From the cell containing the given text, extract its center point as [X, Y] coordinate. 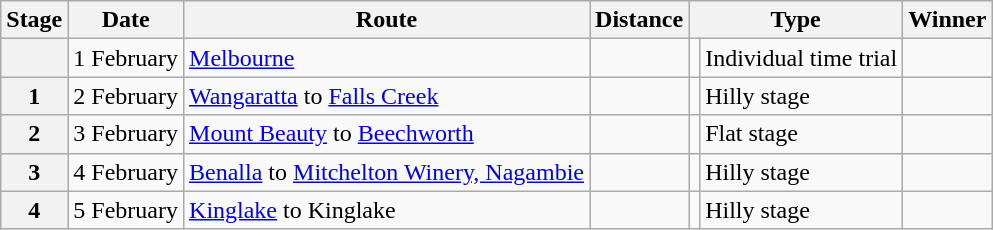
Kinglake to Kinglake [387, 210]
Route [387, 20]
4 February [126, 172]
3 [34, 172]
3 February [126, 134]
Individual time trial [802, 58]
Winner [948, 20]
Melbourne [387, 58]
Flat stage [802, 134]
5 February [126, 210]
Stage [34, 20]
4 [34, 210]
Wangaratta to Falls Creek [387, 96]
Type [796, 20]
1 [34, 96]
Benalla to Mitchelton Winery, Nagambie [387, 172]
2 [34, 134]
Distance [640, 20]
Mount Beauty to Beechworth [387, 134]
2 February [126, 96]
1 February [126, 58]
Date [126, 20]
